Detect which cell encompasses the target text, then output its (X, Y) center coordinate. 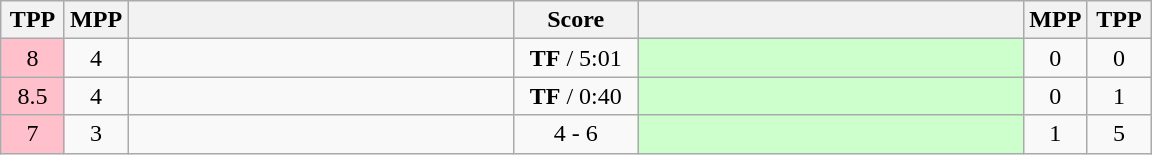
4 - 6 (576, 134)
Score (576, 20)
8.5 (33, 96)
TF / 0:40 (576, 96)
7 (33, 134)
3 (96, 134)
5 (1119, 134)
8 (33, 58)
TF / 5:01 (576, 58)
